Capture the cell that displays the provided text and extract its (X, Y) central coordinate. 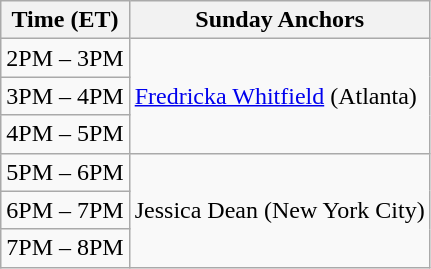
4PM – 5PM (65, 134)
2PM – 3PM (65, 58)
Sunday Anchors (280, 20)
5PM – 6PM (65, 172)
7PM – 8PM (65, 248)
Fredricka Whitfield (Atlanta) (280, 96)
6PM – 7PM (65, 210)
3PM – 4PM (65, 96)
Jessica Dean (New York City) (280, 210)
Time (ET) (65, 20)
